Return [x, y] of the center of cell containing provided text 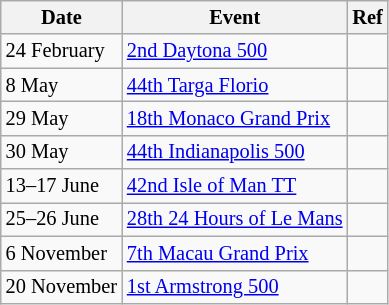
Date [62, 17]
1st Armstrong 500 [234, 287]
6 November [62, 253]
42nd Isle of Man TT [234, 186]
29 May [62, 118]
28th 24 Hours of Le Mans [234, 219]
25–26 June [62, 219]
44th Indianapolis 500 [234, 152]
44th Targa Florio [234, 85]
8 May [62, 85]
Ref [367, 17]
24 February [62, 51]
18th Monaco Grand Prix [234, 118]
Event [234, 17]
30 May [62, 152]
20 November [62, 287]
13–17 June [62, 186]
7th Macau Grand Prix [234, 253]
2nd Daytona 500 [234, 51]
